Return [x, y] of the center of cell containing provided text 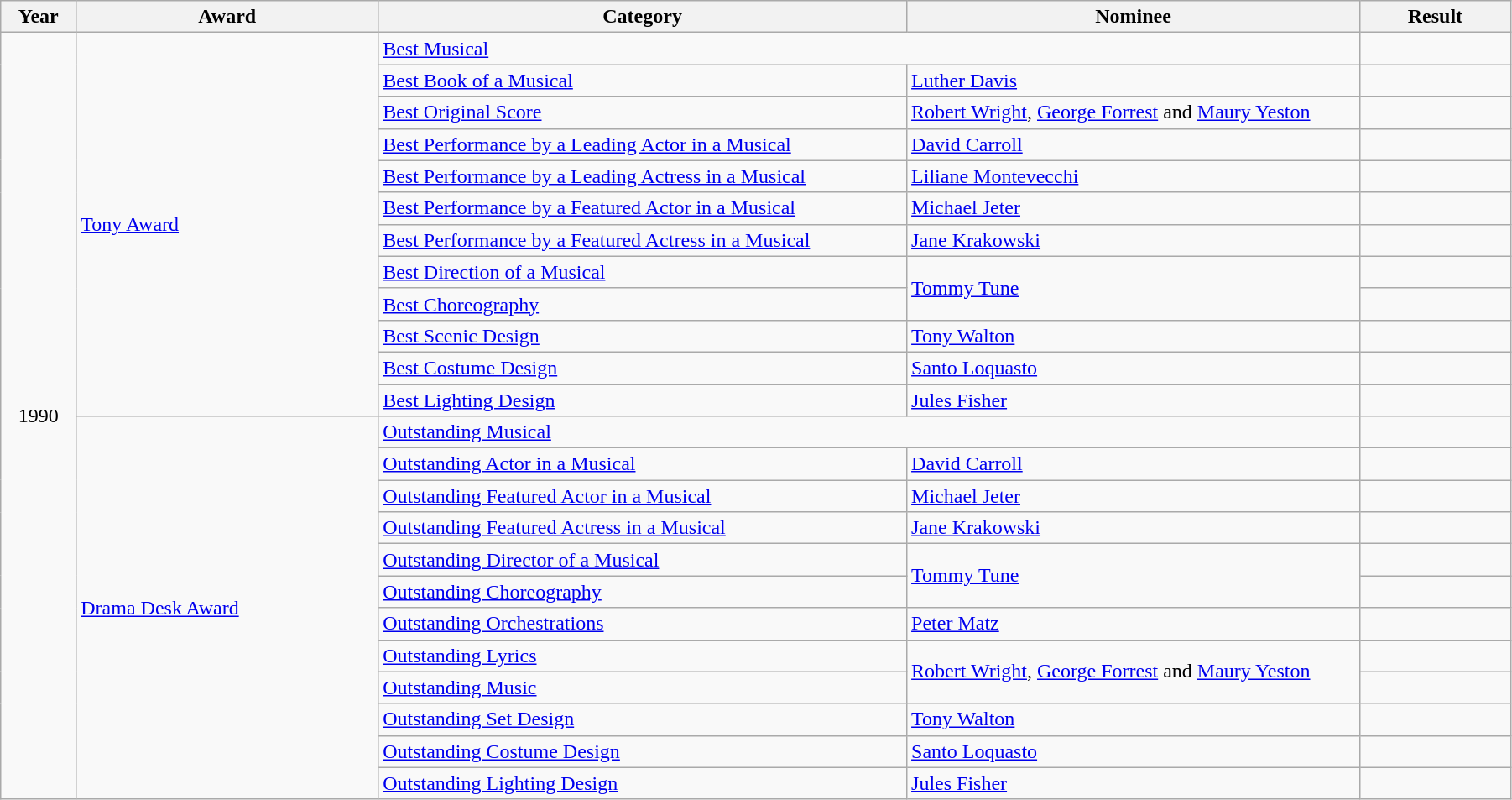
Outstanding Orchestrations [643, 624]
Result [1435, 17]
Outstanding Featured Actor in a Musical [643, 496]
Outstanding Musical [869, 432]
Year [39, 17]
Award [227, 17]
Outstanding Actor in a Musical [643, 464]
Outstanding Costume Design [643, 751]
Nominee [1134, 17]
Outstanding Featured Actress in a Musical [643, 528]
Best Performance by a Leading Actor in a Musical [643, 144]
Outstanding Music [643, 688]
Outstanding Choreography [643, 592]
Best Original Score [643, 112]
Best Performance by a Featured Actress in a Musical [643, 240]
Best Book of a Musical [643, 81]
Outstanding Lighting Design [643, 783]
Best Performance by a Featured Actor in a Musical [643, 208]
Tony Award [227, 225]
Outstanding Director of a Musical [643, 560]
Drama Desk Award [227, 608]
Best Direction of a Musical [643, 272]
Peter Matz [1134, 624]
Best Musical [869, 49]
Best Lighting Design [643, 400]
Best Choreography [643, 304]
Category [643, 17]
Best Costume Design [643, 368]
Luther Davis [1134, 81]
1990 [39, 416]
Outstanding Lyrics [643, 656]
Liliane Montevecchi [1134, 176]
Best Scenic Design [643, 336]
Outstanding Set Design [643, 719]
Best Performance by a Leading Actress in a Musical [643, 176]
